Locate the cell with the specified text and output its [X, Y] center coordinate. 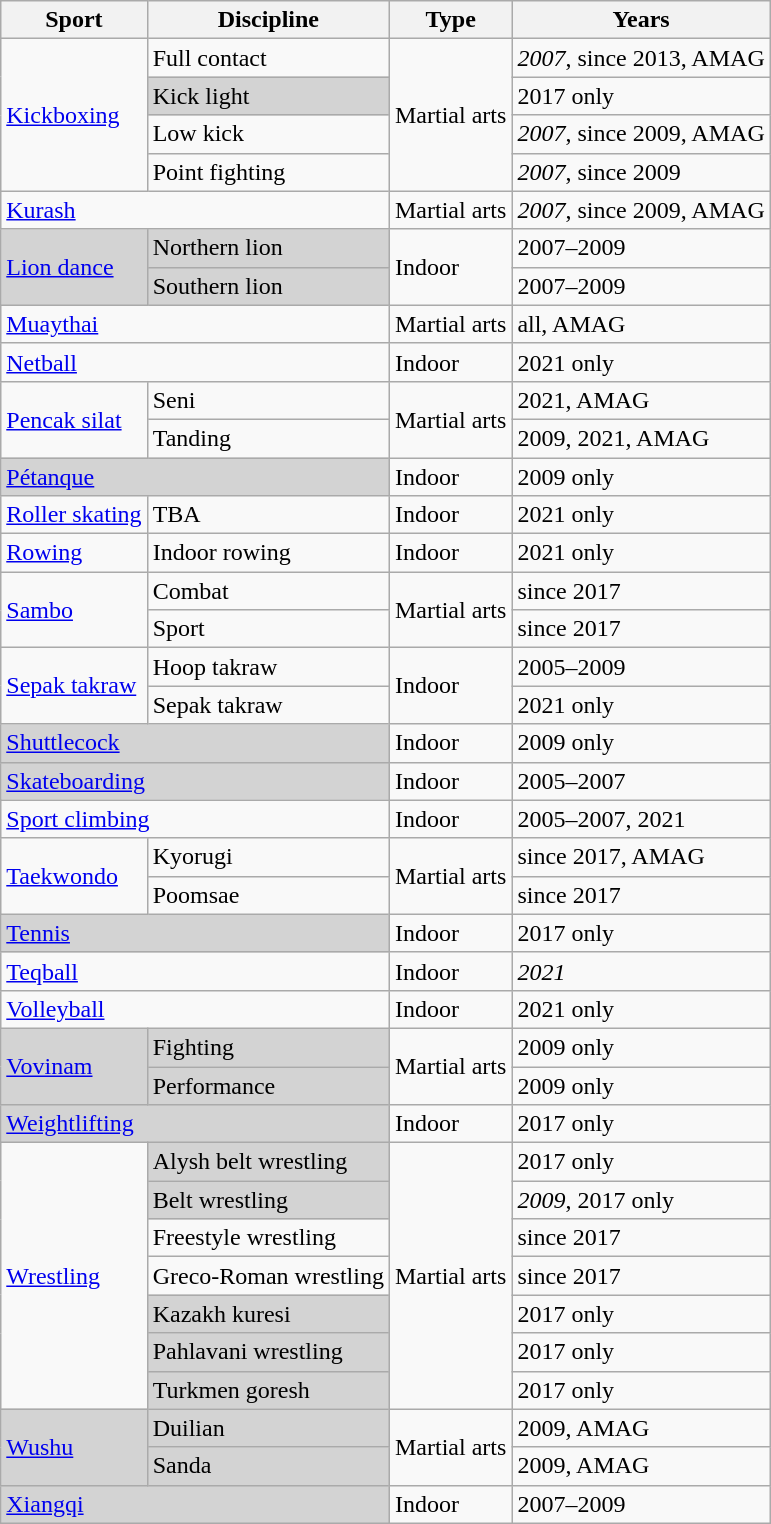
Kyorugi [268, 857]
Combat [268, 591]
2021 [641, 971]
Teqball [196, 971]
Wushu [74, 1447]
2021, AMAG [641, 400]
Wrestling [74, 1276]
Pahlavani wrestling [268, 1352]
Northern lion [268, 248]
Duilian [268, 1428]
TBA [268, 515]
Fighting [268, 1047]
Kick light [268, 96]
Tanding [268, 438]
Weightlifting [196, 1124]
Belt wrestling [268, 1200]
Pétanque [196, 477]
all, AMAG [641, 324]
Lion dance [74, 267]
Netball [196, 362]
2007, since 2013, AMAG [641, 58]
Years [641, 20]
since 2017, AMAG [641, 857]
2005–2007 [641, 781]
Rowing [74, 553]
Sanda [268, 1466]
Kurash [196, 210]
Seni [268, 400]
Kazakh kuresi [268, 1314]
2005–2009 [641, 667]
Shuttlecock [196, 743]
Tennis [196, 933]
Performance [268, 1085]
Freestyle wrestling [268, 1238]
2005–2007, 2021 [641, 819]
Sambo [74, 610]
Kickboxing [74, 115]
Type [450, 20]
Sport climbing [196, 819]
Taekwondo [74, 876]
Full contact [268, 58]
Pencak silat [74, 419]
Alysh belt wrestling [268, 1162]
Low kick [268, 134]
Greco-Roman wrestling [268, 1276]
2009, 2021, AMAG [641, 438]
Southern lion [268, 286]
Hoop takraw [268, 667]
Turkmen goresh [268, 1390]
Skateboarding [196, 781]
Discipline [268, 20]
Volleyball [196, 1009]
2007, since 2009 [641, 172]
Poomsae [268, 895]
Vovinam [74, 1066]
2009, 2017 only [641, 1200]
Point fighting [268, 172]
Xiangqi [196, 1504]
Indoor rowing [268, 553]
Muaythai [196, 324]
Roller skating [74, 515]
